Find where the given text appears and provide that cell's center as (X, Y) coordinate. 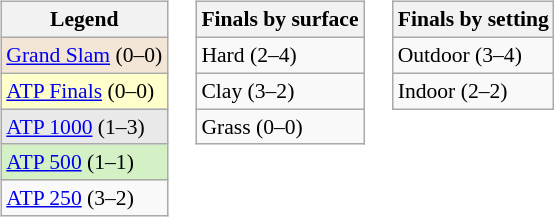
Clay (3–2) (280, 91)
ATP 500 (1–1) (84, 162)
Hard (2–4) (280, 55)
Indoor (2–2) (474, 91)
Grass (0–0) (280, 127)
Outdoor (3–4) (474, 55)
Finals by surface (280, 20)
ATP Finals (0–0) (84, 91)
Legend (84, 20)
ATP 1000 (1–3) (84, 127)
Finals by setting (474, 20)
ATP 250 (3–2) (84, 198)
Grand Slam (0–0) (84, 55)
